From the cell containing the given text, extract its center point as [x, y] coordinate. 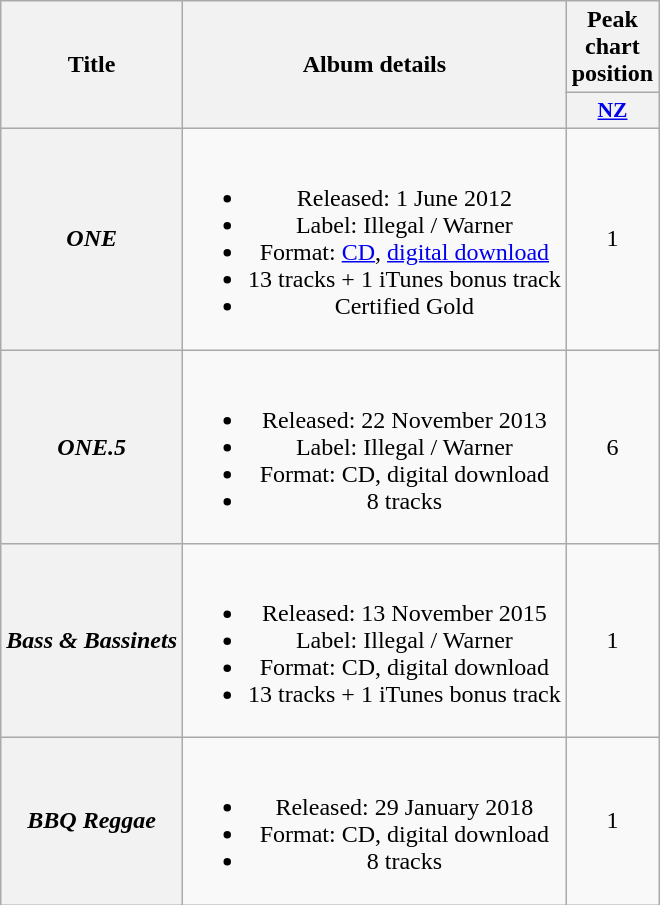
ONE [92, 238]
BBQ Reggae [92, 822]
6 [612, 447]
Released: 29 January 2018Format: CD, digital download8 tracks [375, 822]
Released: 1 June 2012Label: Illegal / WarnerFormat: CD, digital download13 tracks + 1 iTunes bonus trackCertified Gold [375, 238]
Album details [375, 65]
Title [92, 65]
Released: 13 November 2015Label: Illegal / WarnerFormat: CD, digital download13 tracks + 1 iTunes bonus track [375, 641]
Peak chart position [612, 47]
Bass & Bassinets [92, 641]
Released: 22 November 2013Label: Illegal / WarnerFormat: CD, digital download8 tracks [375, 447]
ONE.5 [92, 447]
NZ [612, 111]
